From the cell containing the given text, extract its center point as [x, y] coordinate. 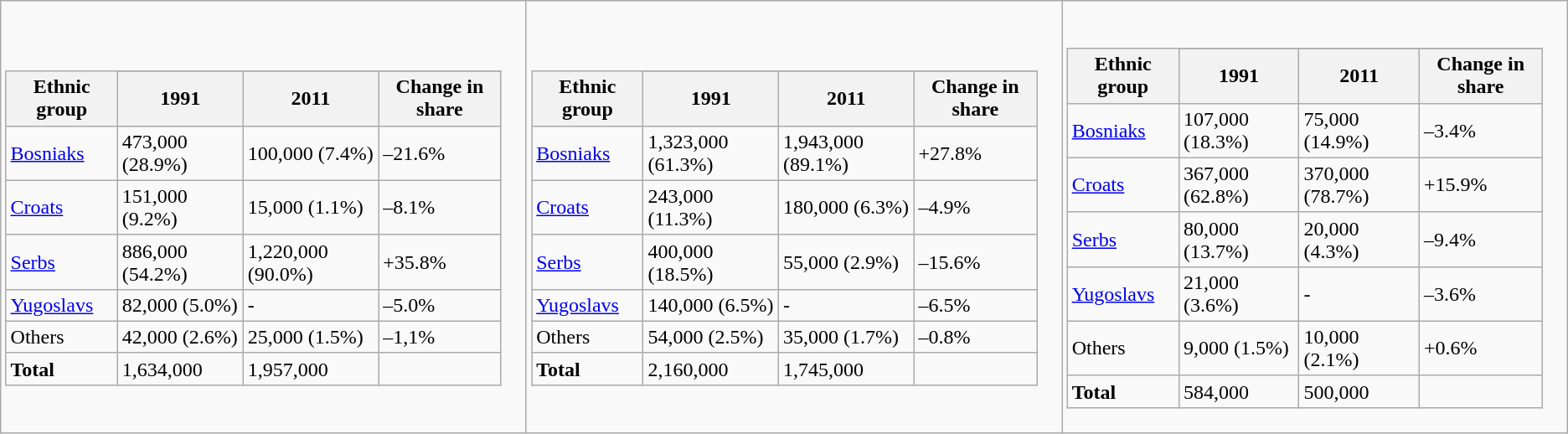
–4.9% [975, 208]
21,000 (3.6%) [1239, 293]
82,000 (5.0%) [180, 305]
42,000 (2.6%) [180, 337]
1,957,000 [311, 369]
80,000 (13.7%) [1239, 240]
54,000 (2.5%) [711, 337]
+35.8% [441, 261]
140,000 (6.5%) [711, 305]
+27.8% [975, 152]
243,000 (11.3%) [711, 208]
107,000 (18.3%) [1239, 131]
–3.4% [1481, 131]
367,000 (62.8%) [1239, 184]
400,000 (18.5%) [711, 261]
–3.6% [1481, 293]
25,000 (1.5%) [311, 337]
20,000 (4.3%) [1359, 240]
–0.8% [975, 337]
151,000 (9.2%) [180, 208]
370,000 (78.7%) [1359, 184]
1,220,000 (90.0%) [311, 261]
15,000 (1.1%) [311, 208]
75,000 (14.9%) [1359, 131]
2,160,000 [711, 369]
+0.6% [1481, 349]
1,943,000 (89.1%) [846, 152]
584,000 [1239, 391]
10,000 (2.1%) [1359, 349]
–5.0% [441, 305]
100,000 (7.4%) [311, 152]
1,323,000 (61.3%) [711, 152]
–9.4% [1481, 240]
35,000 (1.7%) [846, 337]
473,000 (28.9%) [180, 152]
180,000 (6.3%) [846, 208]
+15.9% [1481, 184]
–8.1% [441, 208]
55,000 (2.9%) [846, 261]
9,000 (1.5%) [1239, 349]
886,000 (54.2%) [180, 261]
–1,1% [441, 337]
–6.5% [975, 305]
–15.6% [975, 261]
1,634,000 [180, 369]
–21.6% [441, 152]
1,745,000 [846, 369]
500,000 [1359, 391]
